Provide the (X, Y) coordinate of the cell's center where the given text is located.  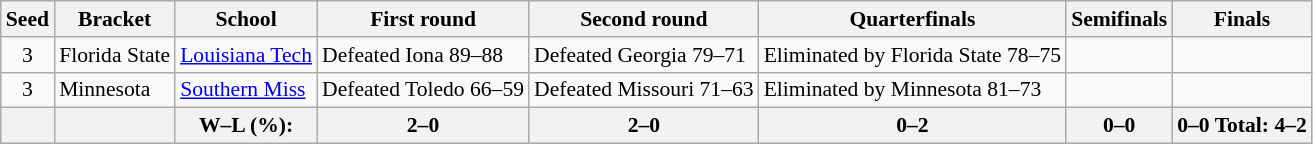
Defeated Iona 89–88 (423, 55)
First round (423, 19)
Southern Miss (246, 90)
Eliminated by Minnesota 81–73 (913, 90)
0–0 Total: 4–2 (1242, 126)
Defeated Toledo 66–59 (423, 90)
Eliminated by Florida State 78–75 (913, 55)
Defeated Georgia 79–71 (644, 55)
Florida State (114, 55)
Semifinals (1119, 19)
Bracket (114, 19)
Finals (1242, 19)
Second round (644, 19)
Seed (28, 19)
Minnesota (114, 90)
0–2 (913, 126)
Louisiana Tech (246, 55)
School (246, 19)
Defeated Missouri 71–63 (644, 90)
Quarterfinals (913, 19)
0–0 (1119, 126)
W–L (%): (246, 126)
